Output the (X, Y) coordinate of the center of the cell containing the given text.  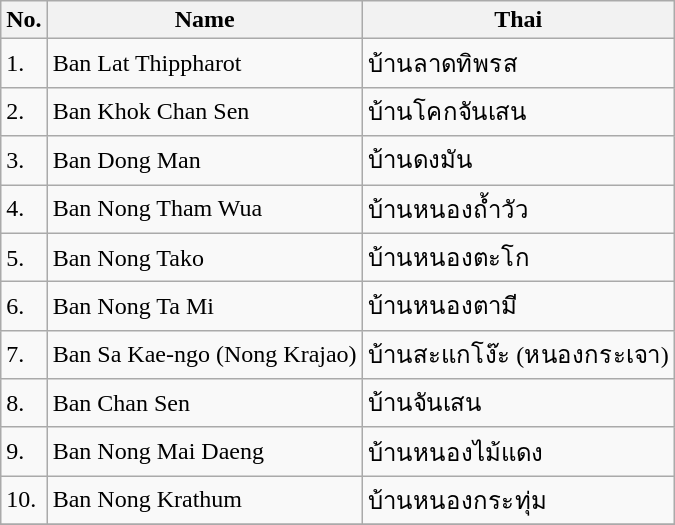
Name (204, 20)
2. (24, 112)
Ban Nong Ta Mi (204, 306)
บ้านหนองไม้แดง (518, 452)
5. (24, 258)
Thai (518, 20)
9. (24, 452)
บ้านสะแกโง๊ะ (หนองกระเจา) (518, 354)
Ban Lat Thippharot (204, 64)
บ้านหนองตามี (518, 306)
บ้านดงมัน (518, 160)
บ้านจันเสน (518, 404)
Ban Nong Tako (204, 258)
บ้านโคกจันเสน (518, 112)
Ban Nong Tham Wua (204, 208)
บ้านหนองตะโก (518, 258)
3. (24, 160)
Ban Chan Sen (204, 404)
No. (24, 20)
Ban Dong Man (204, 160)
Ban Sa Kae-ngo (Nong Krajao) (204, 354)
8. (24, 404)
บ้านหนองกระทุ่ม (518, 500)
1. (24, 64)
Ban Nong Mai Daeng (204, 452)
บ้านลาดทิพรส (518, 64)
4. (24, 208)
Ban Nong Krathum (204, 500)
6. (24, 306)
Ban Khok Chan Sen (204, 112)
10. (24, 500)
บ้านหนองถ้ำวัว (518, 208)
7. (24, 354)
